Return the [X, Y] coordinate for the center point of the cell that contains the specified text.  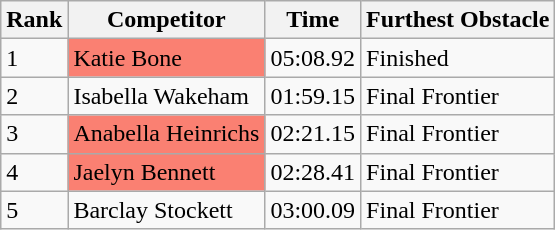
Competitor [166, 20]
Time [313, 20]
05:08.92 [313, 58]
01:59.15 [313, 96]
Katie Bone [166, 58]
Isabella Wakeham [166, 96]
02:28.41 [313, 172]
Finished [458, 58]
Anabella Heinrichs [166, 134]
02:21.15 [313, 134]
Furthest Obstacle [458, 20]
Rank [34, 20]
4 [34, 172]
3 [34, 134]
Jaelyn Bennett [166, 172]
2 [34, 96]
5 [34, 210]
Barclay Stockett [166, 210]
03:00.09 [313, 210]
1 [34, 58]
